Locate the cell with the specified text and output its [x, y] center coordinate. 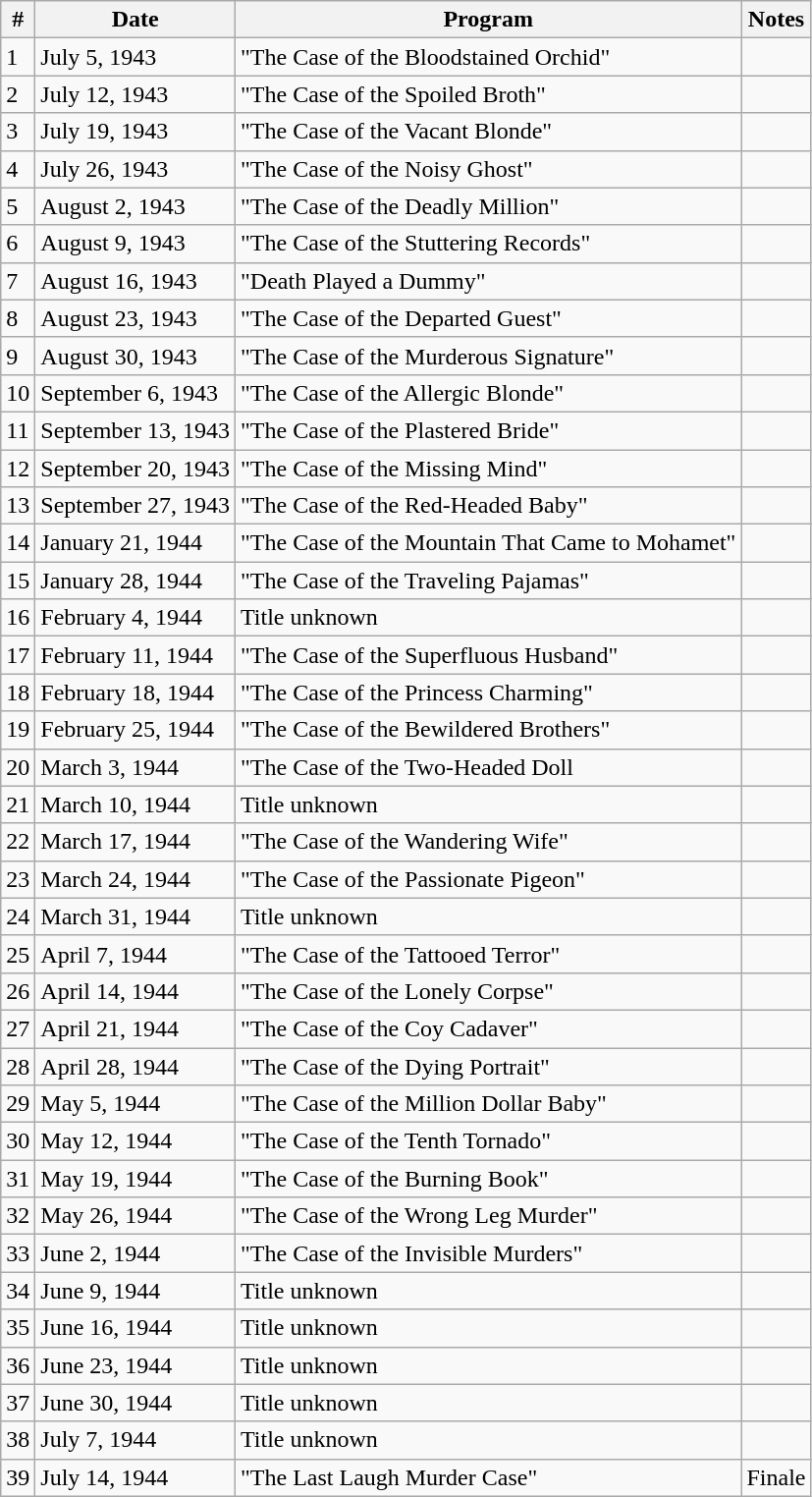
23 [18, 879]
July 14, 1944 [135, 1477]
September 20, 1943 [135, 469]
"The Case of the Invisible Murders" [489, 1253]
September 6, 1943 [135, 393]
13 [18, 506]
"Death Played a Dummy" [489, 281]
May 19, 1944 [135, 1179]
"The Case of the Million Dollar Baby" [489, 1104]
"The Case of the Burning Book" [489, 1179]
February 18, 1944 [135, 693]
May 12, 1944 [135, 1141]
Finale [776, 1477]
March 31, 1944 [135, 916]
April 28, 1944 [135, 1066]
July 7, 1944 [135, 1440]
31 [18, 1179]
6 [18, 244]
7 [18, 281]
July 19, 1943 [135, 132]
"The Case of the Superfluous Husband" [489, 655]
28 [18, 1066]
"The Case of the Passionate Pigeon" [489, 879]
March 17, 1944 [135, 842]
"The Case of the Red-Headed Baby" [489, 506]
"The Case of the Stuttering Records" [489, 244]
"The Case of the Lonely Corpse" [489, 991]
March 10, 1944 [135, 804]
"The Case of the Departed Guest" [489, 318]
"The Last Laugh Murder Case" [489, 1477]
August 2, 1943 [135, 206]
"The Case of the Two-Headed Doll [489, 767]
20 [18, 767]
"The Case of the Bloodstained Orchid" [489, 57]
"The Case of the Murderous Signature" [489, 356]
June 9, 1944 [135, 1291]
25 [18, 954]
21 [18, 804]
"The Case of the Princess Charming" [489, 693]
February 11, 1944 [135, 655]
17 [18, 655]
8 [18, 318]
"The Case of the Traveling Pajamas" [489, 581]
January 28, 1944 [135, 581]
"The Case of the Deadly Million" [489, 206]
"The Case of the Coy Cadaver" [489, 1028]
5 [18, 206]
July 5, 1943 [135, 57]
"The Case of the Tattooed Terror" [489, 954]
May 5, 1944 [135, 1104]
38 [18, 1440]
September 13, 1943 [135, 430]
"The Case of the Vacant Blonde" [489, 132]
"The Case of the Tenth Tornado" [489, 1141]
April 14, 1944 [135, 991]
June 2, 1944 [135, 1253]
18 [18, 693]
35 [18, 1328]
August 30, 1943 [135, 356]
4 [18, 169]
June 16, 1944 [135, 1328]
May 26, 1944 [135, 1216]
March 3, 1944 [135, 767]
March 24, 1944 [135, 879]
"The Case of the Noisy Ghost" [489, 169]
April 21, 1944 [135, 1028]
"The Case of the Missing Mind" [489, 469]
27 [18, 1028]
"The Case of the Plastered Bride" [489, 430]
February 4, 1944 [135, 618]
29 [18, 1104]
"The Case of the Bewildered Brothers" [489, 730]
"The Case of the Wrong Leg Murder" [489, 1216]
9 [18, 356]
Program [489, 20]
"The Case of the Dying Portrait" [489, 1066]
15 [18, 581]
"The Case of the Allergic Blonde" [489, 393]
16 [18, 618]
August 16, 1943 [135, 281]
August 9, 1943 [135, 244]
"The Case of the Mountain That Came to Mohamet" [489, 543]
Date [135, 20]
33 [18, 1253]
14 [18, 543]
3 [18, 132]
32 [18, 1216]
April 7, 1944 [135, 954]
September 27, 1943 [135, 506]
"The Case of the Spoiled Broth" [489, 94]
1 [18, 57]
34 [18, 1291]
39 [18, 1477]
36 [18, 1365]
July 12, 1943 [135, 94]
# [18, 20]
"The Case of the Wandering Wife" [489, 842]
June 23, 1944 [135, 1365]
19 [18, 730]
June 30, 1944 [135, 1403]
August 23, 1943 [135, 318]
37 [18, 1403]
July 26, 1943 [135, 169]
January 21, 1944 [135, 543]
26 [18, 991]
2 [18, 94]
Notes [776, 20]
11 [18, 430]
30 [18, 1141]
24 [18, 916]
10 [18, 393]
12 [18, 469]
February 25, 1944 [135, 730]
22 [18, 842]
